Return the (x, y) coordinate for the center point of the cell that contains the specified text.  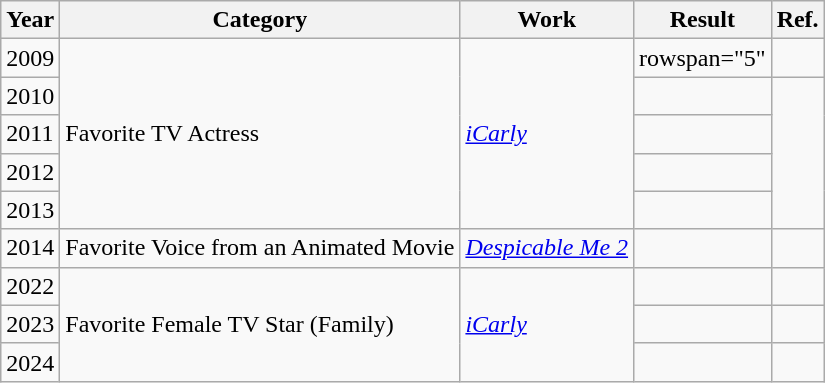
Ref. (798, 20)
Favorite Voice from an Animated Movie (260, 248)
Favorite TV Actress (260, 134)
2013 (30, 210)
Category (260, 20)
2024 (30, 362)
Despicable Me 2 (547, 248)
Year (30, 20)
2011 (30, 134)
rowspan="5" (703, 58)
2023 (30, 324)
2014 (30, 248)
Work (547, 20)
2009 (30, 58)
2012 (30, 172)
Result (703, 20)
Favorite Female TV Star (Family) (260, 324)
2010 (30, 96)
2022 (30, 286)
